Output the [x, y] coordinate of the center of the cell containing the given text.  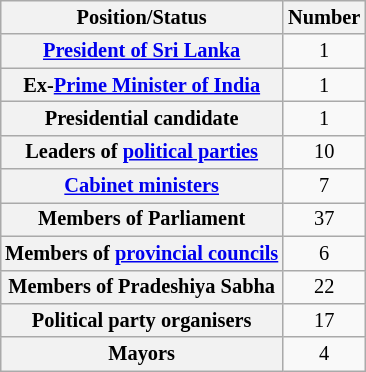
Presidential candidate [142, 119]
Leaders of political parties [142, 152]
7 [324, 186]
Members of provincial councils [142, 253]
President of Sri Lanka [142, 51]
Ex-Prime Minister of India [142, 85]
Members of Parliament [142, 220]
37 [324, 220]
Number [324, 18]
6 [324, 253]
17 [324, 321]
Members of Pradeshiya Sabha [142, 287]
10 [324, 152]
Political party organisers [142, 321]
4 [324, 354]
22 [324, 287]
Cabinet ministers [142, 186]
Position/Status [142, 18]
Mayors [142, 354]
